Pinpoint the cell where the given text exists, returning its (x, y) midpoint coordinate. 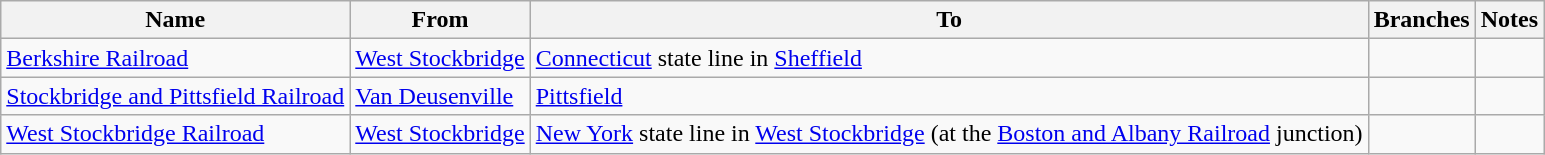
Berkshire Railroad (176, 58)
Branches (1422, 20)
Connecticut state line in Sheffield (949, 58)
Stockbridge and Pittsfield Railroad (176, 96)
West Stockbridge Railroad (176, 134)
From (440, 20)
New York state line in West Stockbridge (at the Boston and Albany Railroad junction) (949, 134)
Pittsfield (949, 96)
To (949, 20)
Name (176, 20)
Notes (1509, 20)
Van Deusenville (440, 96)
